Capture the cell that displays the provided text and extract its (x, y) central coordinate. 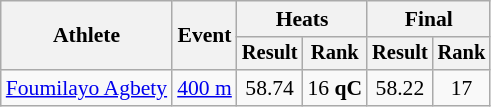
16 qC (334, 88)
Final (428, 19)
Foumilayo Agbety (86, 88)
58.74 (270, 88)
400 m (204, 88)
17 (462, 88)
Event (204, 36)
58.22 (400, 88)
Athlete (86, 36)
Heats (302, 19)
